Return the [X, Y] coordinate for the center point of the cell that contains the specified text.  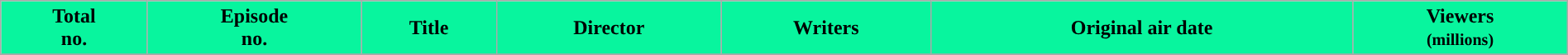
Title [429, 28]
Director [609, 28]
Episodeno. [254, 28]
Totalno. [74, 28]
Writers [825, 28]
Viewers(millions) [1460, 28]
Original air date [1141, 28]
